Identify which cell holds the provided text, then report its [X, Y] central coordinate. 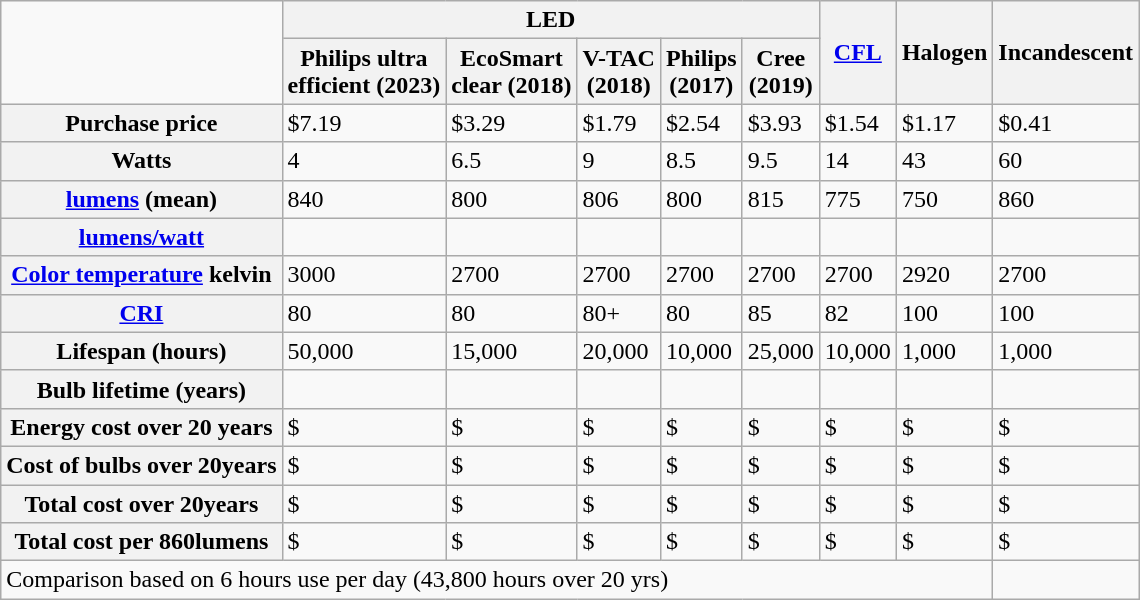
15,000 [512, 351]
8.5 [701, 161]
$1.17 [944, 123]
$3.29 [512, 123]
EcoSmartclear (2018) [512, 72]
Lifespan (hours) [142, 351]
$1.79 [619, 123]
Total cost per 860lumens [142, 542]
6.5 [512, 161]
LED [550, 20]
43 [944, 161]
Philips ultraefficient (2023) [364, 72]
14 [858, 161]
3000 [364, 275]
806 [619, 199]
4 [364, 161]
840 [364, 199]
$3.93 [780, 123]
Color temperature kelvin [142, 275]
750 [944, 199]
Philips(2017) [701, 72]
815 [780, 199]
9.5 [780, 161]
CRI [142, 313]
50,000 [364, 351]
Cree(2019) [780, 72]
Purchase price [142, 123]
80+ [619, 313]
lumens/watt [142, 237]
9 [619, 161]
Bulb lifetime (years) [142, 389]
Cost of bulbs over 20years [142, 465]
20,000 [619, 351]
25,000 [780, 351]
lumens (mean) [142, 199]
60 [1066, 161]
V-TAC(2018) [619, 72]
2920 [944, 275]
$1.54 [858, 123]
Watts [142, 161]
$0.41 [1066, 123]
860 [1066, 199]
Incandescent [1066, 52]
Comparison based on 6 hours use per day (43,800 hours over 20 yrs) [497, 580]
$7.19 [364, 123]
Halogen [944, 52]
$2.54 [701, 123]
85 [780, 313]
Energy cost over 20 years [142, 427]
82 [858, 313]
Total cost over 20years [142, 503]
775 [858, 199]
CFL [858, 52]
